Find where the given text appears and provide that cell's center as [x, y] coordinate. 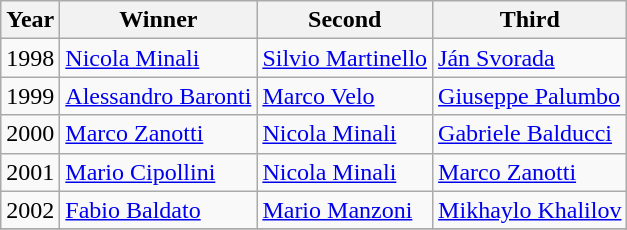
2000 [30, 134]
Ján Svorada [530, 58]
Mikhaylo Khalilov [530, 210]
Gabriele Balducci [530, 134]
2001 [30, 172]
Fabio Baldato [158, 210]
Year [30, 20]
1998 [30, 58]
Marco Velo [345, 96]
Second [345, 20]
Winner [158, 20]
Third [530, 20]
1999 [30, 96]
Alessandro Baronti [158, 96]
Giuseppe Palumbo [530, 96]
Mario Manzoni [345, 210]
Mario Cipollini [158, 172]
Silvio Martinello [345, 58]
2002 [30, 210]
